Return (x, y) of the center of cell containing provided text 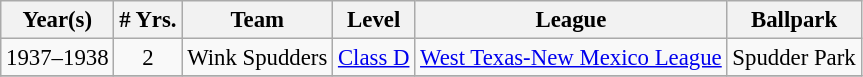
Spudder Park (794, 58)
# Yrs. (148, 20)
Class D (374, 58)
1937–1938 (58, 58)
West Texas-New Mexico League (571, 58)
Wink Spudders (258, 58)
Level (374, 20)
2 (148, 58)
Year(s) (58, 20)
League (571, 20)
Ballpark (794, 20)
Team (258, 20)
